Pinpoint the cell where the given text exists, returning its [x, y] midpoint coordinate. 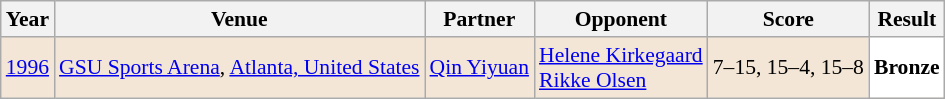
Qin Yiyuan [480, 68]
Partner [480, 19]
7–15, 15–4, 15–8 [788, 68]
GSU Sports Arena, Atlanta, United States [239, 68]
Score [788, 19]
1996 [28, 68]
Result [907, 19]
Helene Kirkegaard Rikke Olsen [621, 68]
Venue [239, 19]
Bronze [907, 68]
Opponent [621, 19]
Year [28, 19]
